Return the (x, y) coordinate for the center point of the cell that contains the specified text.  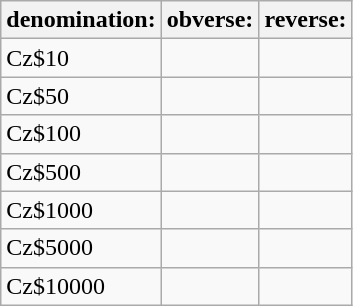
Cz$500 (81, 172)
Cz$100 (81, 134)
reverse: (306, 20)
Cz$10000 (81, 286)
Cz$5000 (81, 248)
obverse: (210, 20)
Cz$1000 (81, 210)
Cz$50 (81, 96)
denomination: (81, 20)
Cz$10 (81, 58)
